Detect which cell encompasses the target text, then output its (X, Y) center coordinate. 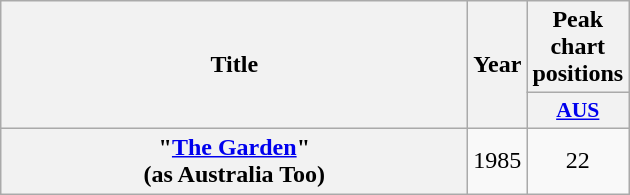
AUS (578, 111)
22 (578, 160)
Title (234, 65)
"The Garden"(as Australia Too) (234, 160)
Year (498, 65)
Peak chart positions (578, 47)
1985 (498, 160)
